Output the [X, Y] coordinate of the center of the cell containing the given text.  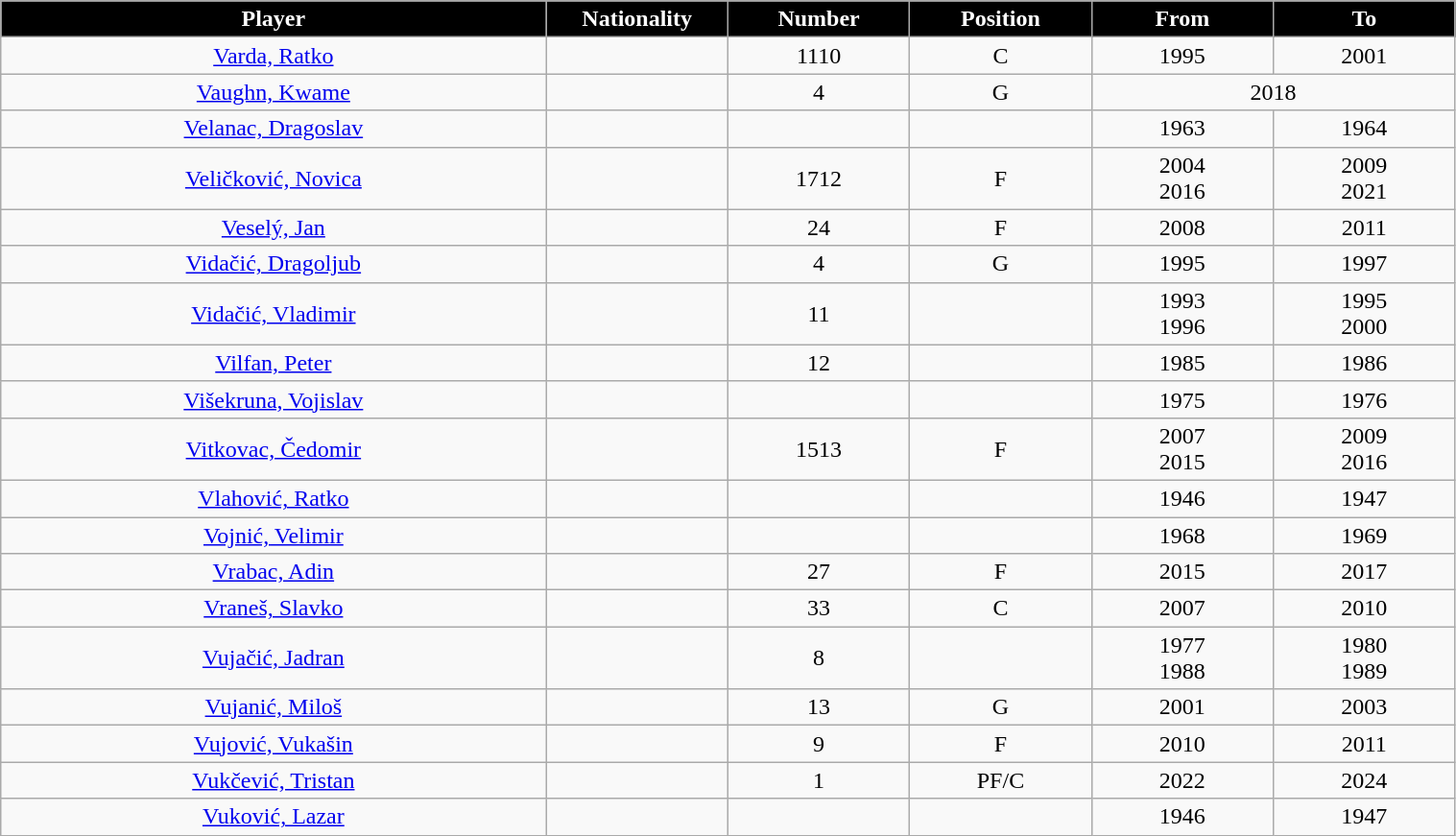
Vitkovac, Čedomir [274, 449]
Veličković, Novica [274, 179]
2018 [1273, 92]
1975 [1182, 399]
Nationality [637, 19]
1986 [1365, 363]
1110 [818, 56]
Vukčević, Tristan [274, 780]
From [1182, 19]
1969 [1365, 535]
11 [818, 313]
20042016 [1182, 179]
24 [818, 227]
Vidačić, Dragoljub [274, 264]
2015 [1182, 572]
1 [818, 780]
2024 [1365, 780]
19931996 [1182, 313]
13 [818, 707]
Vujačić, Jadran [274, 658]
Varda, Ratko [274, 56]
Vujanić, Miloš [274, 707]
19952000 [1365, 313]
19801989 [1365, 658]
2017 [1365, 572]
1513 [818, 449]
2022 [1182, 780]
Velanac, Dragoslav [274, 129]
27 [818, 572]
Position [1000, 19]
33 [818, 609]
1712 [818, 179]
Vlahović, Ratko [274, 498]
To [1365, 19]
19771988 [1182, 658]
Vraneš, Slavko [274, 609]
Vuković, Lazar [274, 817]
Vidačić, Vladimir [274, 313]
1964 [1365, 129]
1976 [1365, 399]
Vojnić, Velimir [274, 535]
2008 [1182, 227]
20092016 [1365, 449]
Veselý, Jan [274, 227]
Vujović, Vukašin [274, 744]
PF/C [1000, 780]
1963 [1182, 129]
8 [818, 658]
20092021 [1365, 179]
Number [818, 19]
1968 [1182, 535]
Vaughn, Kwame [274, 92]
12 [818, 363]
1985 [1182, 363]
20072015 [1182, 449]
9 [818, 744]
2003 [1365, 707]
Player [274, 19]
Višekruna, Vojislav [274, 399]
Vrabac, Adin [274, 572]
1997 [1365, 264]
Vilfan, Peter [274, 363]
2007 [1182, 609]
